From the cell containing the given text, extract its center point as [X, Y] coordinate. 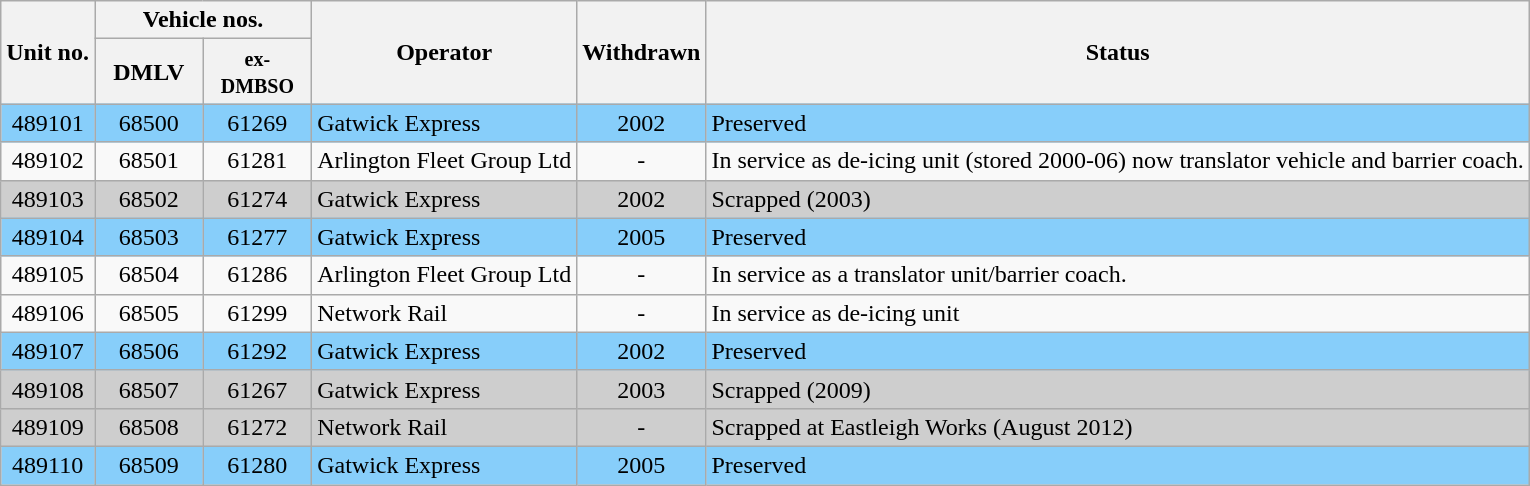
2003 [642, 389]
61299 [258, 313]
61281 [258, 161]
61292 [258, 351]
489104 [48, 237]
Vehicle nos. [202, 20]
489106 [48, 313]
61280 [258, 465]
68502 [148, 199]
Status [1118, 52]
In service as a translator unit/barrier coach. [1118, 275]
ex-DMBSO [258, 72]
68506 [148, 351]
In service as de-icing unit (stored 2000-06) now translator vehicle and barrier coach. [1118, 161]
61272 [258, 427]
68501 [148, 161]
489105 [48, 275]
Withdrawn [642, 52]
489107 [48, 351]
68500 [148, 123]
489108 [48, 389]
489101 [48, 123]
Unit no. [48, 52]
68509 [148, 465]
489109 [48, 427]
Scrapped (2003) [1118, 199]
68504 [148, 275]
68505 [148, 313]
61274 [258, 199]
489110 [48, 465]
DMLV [148, 72]
Scrapped (2009) [1118, 389]
68507 [148, 389]
Scrapped at Eastleigh Works (August 2012) [1118, 427]
489102 [48, 161]
61269 [258, 123]
68503 [148, 237]
68508 [148, 427]
61277 [258, 237]
61267 [258, 389]
489103 [48, 199]
61286 [258, 275]
In service as de-icing unit [1118, 313]
Operator [444, 52]
